Detect which cell encompasses the target text, then output its (X, Y) center coordinate. 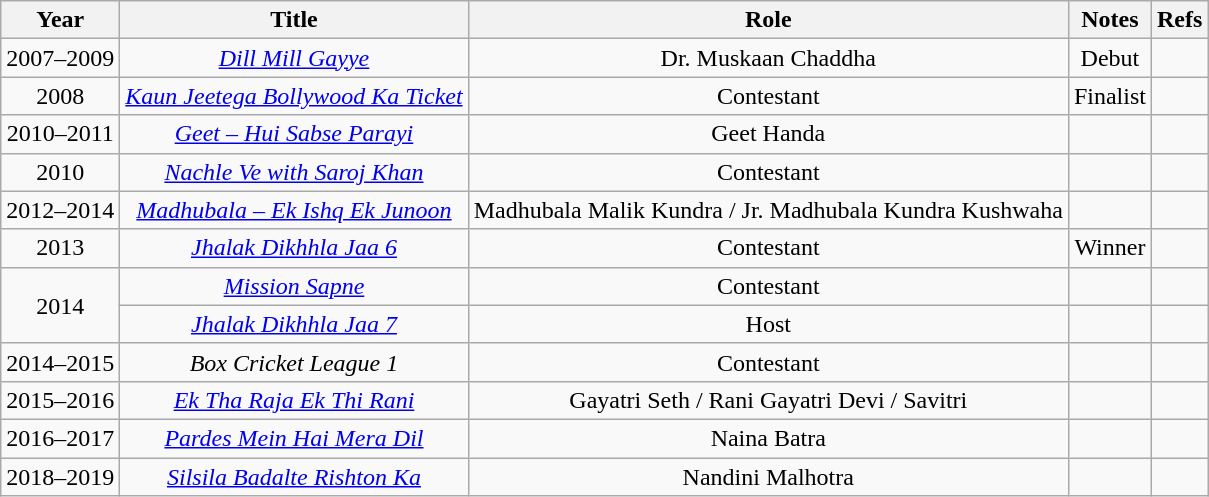
Nandini Malhotra (768, 477)
2014 (60, 305)
Role (768, 20)
2018–2019 (60, 477)
2013 (60, 248)
Geet Handa (768, 134)
Kaun Jeetega Bollywood Ka Ticket (294, 96)
2014–2015 (60, 362)
2007–2009 (60, 58)
Pardes Mein Hai Mera Dil (294, 438)
2010–2011 (60, 134)
Host (768, 324)
Nachle Ve with Saroj Khan (294, 172)
Winner (1110, 248)
Refs (1179, 20)
2015–2016 (60, 400)
Finalist (1110, 96)
Dill Mill Gayye (294, 58)
Naina Batra (768, 438)
2010 (60, 172)
Gayatri Seth / Rani Gayatri Devi / Savitri (768, 400)
Mission Sapne (294, 286)
Notes (1110, 20)
Box Cricket League 1 (294, 362)
2008 (60, 96)
Jhalak Dikhhla Jaa 6 (294, 248)
Ek Tha Raja Ek Thi Rani (294, 400)
Madhubala – Ek Ishq Ek Junoon (294, 210)
2016–2017 (60, 438)
Madhubala Malik Kundra / Jr. Madhubala Kundra Kushwaha (768, 210)
Title (294, 20)
Jhalak Dikhhla Jaa 7 (294, 324)
Dr. Muskaan Chaddha (768, 58)
Silsila Badalte Rishton Ka (294, 477)
Year (60, 20)
Geet – Hui Sabse Parayi (294, 134)
Debut (1110, 58)
2012–2014 (60, 210)
